Provide the [x, y] coordinate of the cell's center where the given text is located.  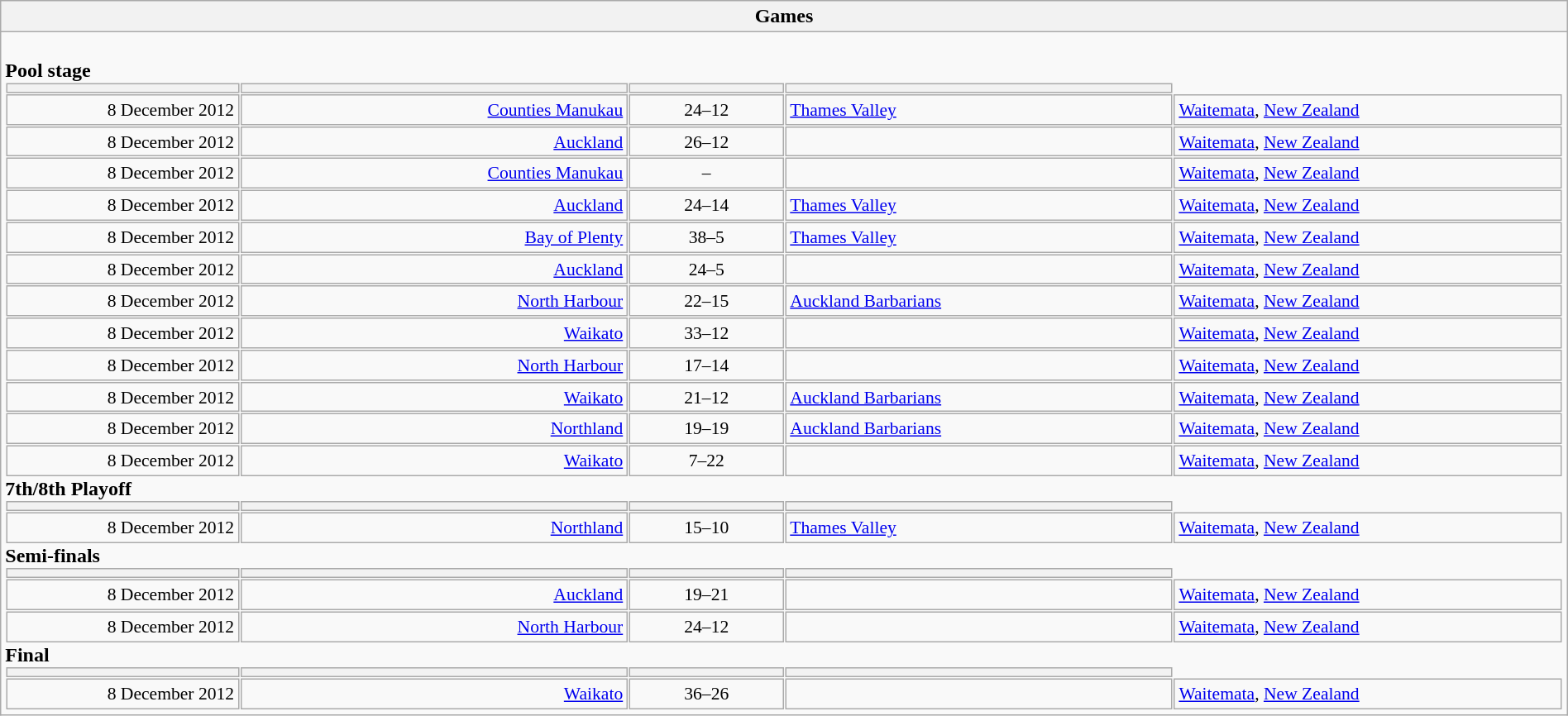
24–14 [706, 205]
Games [784, 17]
– [706, 174]
33–12 [706, 332]
17–14 [706, 365]
19–21 [706, 595]
7–22 [706, 461]
Bay of Plenty [433, 236]
26–12 [706, 142]
38–5 [706, 236]
24–5 [706, 270]
36–26 [706, 695]
19–19 [706, 428]
21–12 [706, 397]
22–15 [706, 301]
15–10 [706, 527]
